Provide the [x, y] coordinate of the cell's center where the given text is located.  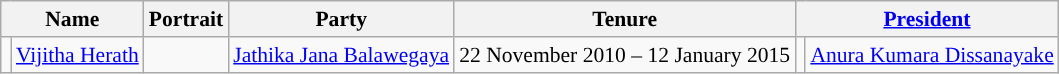
Name [72, 19]
President [927, 19]
22 November 2010 – 12 January 2015 [624, 55]
Jathika Jana Balawegaya [341, 55]
Tenure [624, 19]
Party [341, 19]
Portrait [186, 19]
Vijitha Herath [78, 55]
Anura Kumara Dissanayake [932, 55]
